Detect which cell encompasses the target text, then output its [X, Y] center coordinate. 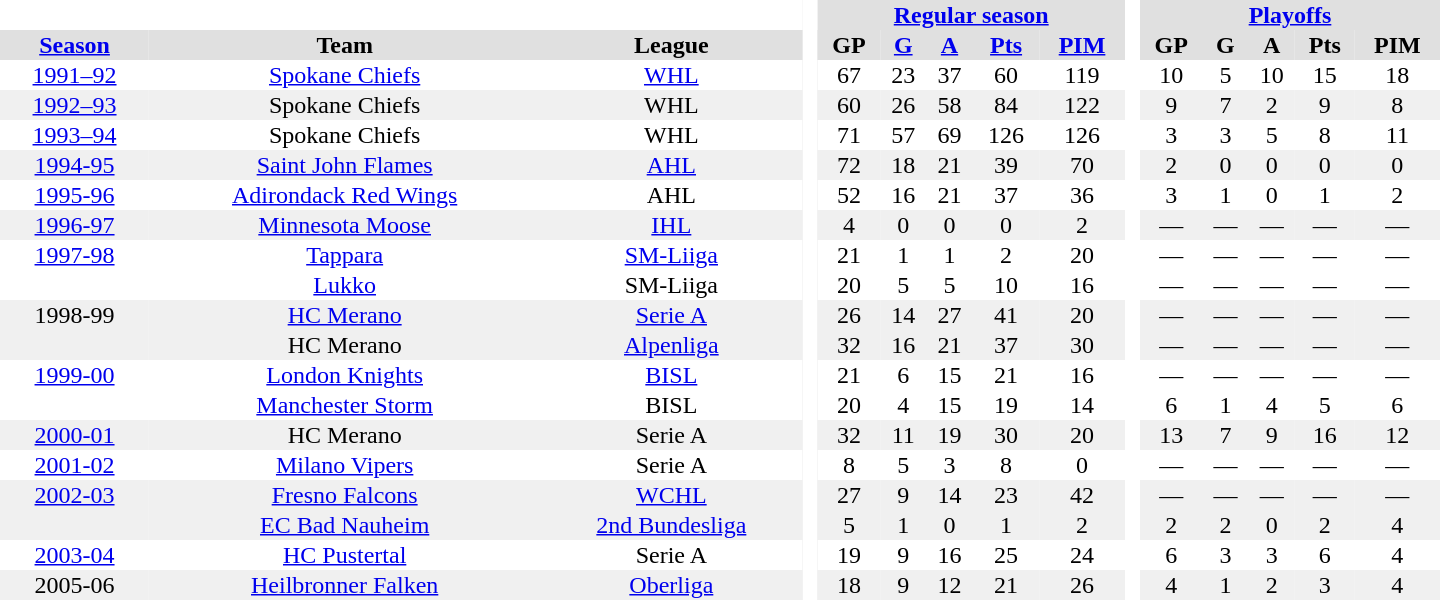
EC Bad Nauheim [344, 525]
1997-98 [74, 255]
Tappara [344, 255]
HC Pustertal [344, 555]
84 [1006, 105]
Playoffs [1290, 15]
2000-01 [74, 435]
25 [1006, 555]
Heilbronner Falken [344, 585]
Regular season [972, 15]
58 [949, 105]
2002-03 [74, 495]
1991–92 [74, 75]
52 [849, 195]
122 [1082, 105]
67 [849, 75]
39 [1006, 165]
1996-97 [74, 225]
36 [1082, 195]
72 [849, 165]
42 [1082, 495]
1994-95 [74, 165]
24 [1082, 555]
119 [1082, 75]
Fresno Falcons [344, 495]
League [671, 45]
1999-00 [74, 375]
69 [949, 135]
Season [74, 45]
Alpenliga [671, 345]
41 [1006, 315]
Oberliga [671, 585]
57 [903, 135]
1998-99 [74, 315]
1992–93 [74, 105]
2001-02 [74, 465]
Team [344, 45]
13 [1171, 435]
Minnesota Moose [344, 225]
1993–94 [74, 135]
71 [849, 135]
Lukko [344, 285]
Adirondack Red Wings [344, 195]
Saint John Flames [344, 165]
Manchester Storm [344, 405]
2005-06 [74, 585]
IHL [671, 225]
Milano Vipers [344, 465]
70 [1082, 165]
London Knights [344, 375]
1995-96 [74, 195]
WCHL [671, 495]
2003-04 [74, 555]
2nd Bundesliga [671, 525]
